Find where the given text appears and provide that cell's center as [x, y] coordinate. 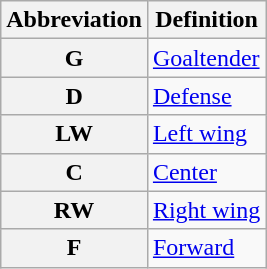
C [74, 172]
Defense [206, 96]
Goaltender [206, 58]
Center [206, 172]
Definition [206, 20]
Forward [206, 248]
Right wing [206, 210]
Abbreviation [74, 20]
G [74, 58]
F [74, 248]
RW [74, 210]
LW [74, 134]
D [74, 96]
Left wing [206, 134]
